Determine the (x, y) coordinate at the center of the cell enclosing the given text.  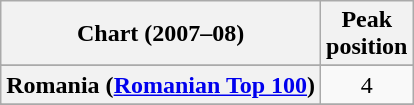
Romania (Romanian Top 100) (161, 85)
Peakposition (367, 34)
4 (367, 85)
Chart (2007–08) (161, 34)
